Return (x, y) of the center of cell containing provided text 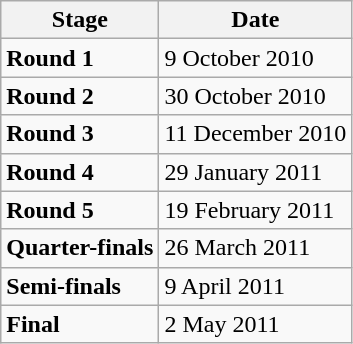
Final (80, 324)
9 October 2010 (256, 58)
Round 2 (80, 96)
Round 4 (80, 172)
Date (256, 20)
9 April 2011 (256, 286)
Round 1 (80, 58)
Semi-finals (80, 286)
19 February 2011 (256, 210)
Stage (80, 20)
Round 3 (80, 134)
30 October 2010 (256, 96)
29 January 2011 (256, 172)
11 December 2010 (256, 134)
Round 5 (80, 210)
2 May 2011 (256, 324)
Quarter-finals (80, 248)
26 March 2011 (256, 248)
